Scan for the cell matching the given text and deliver its (x, y) coordinate at center. 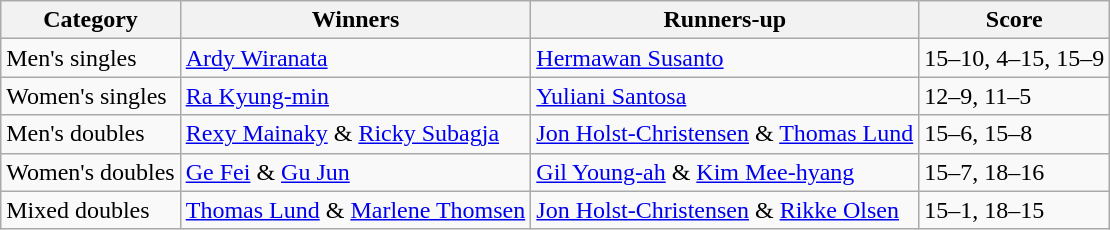
Ardy Wiranata (356, 58)
Ra Kyung-min (356, 96)
Gil Young-ah & Kim Mee-hyang (725, 172)
Men's doubles (90, 134)
Runners-up (725, 20)
Men's singles (90, 58)
Hermawan Susanto (725, 58)
Yuliani Santosa (725, 96)
Thomas Lund & Marlene Thomsen (356, 210)
Women's doubles (90, 172)
15–7, 18–16 (1014, 172)
Jon Holst-Christensen & Rikke Olsen (725, 210)
Category (90, 20)
Rexy Mainaky & Ricky Subagja (356, 134)
Jon Holst-Christensen & Thomas Lund (725, 134)
15–1, 18–15 (1014, 210)
12–9, 11–5 (1014, 96)
15–6, 15–8 (1014, 134)
15–10, 4–15, 15–9 (1014, 58)
Winners (356, 20)
Score (1014, 20)
Women's singles (90, 96)
Mixed doubles (90, 210)
Ge Fei & Gu Jun (356, 172)
